Provide the (X, Y) coordinate of the cell's center where the given text is located.  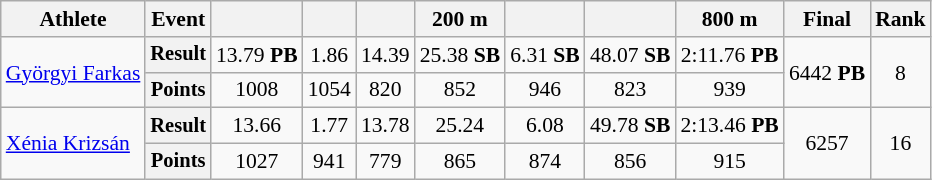
915 (729, 162)
Xénia Krizsán (74, 144)
8 (900, 72)
856 (630, 162)
823 (630, 90)
16 (900, 144)
13.78 (386, 126)
941 (330, 162)
1008 (257, 90)
25.38 SB (460, 55)
13.79 PB (257, 55)
48.07 SB (630, 55)
6.08 (545, 126)
939 (729, 90)
Rank (900, 19)
865 (460, 162)
820 (386, 90)
Event (178, 19)
1027 (257, 162)
852 (460, 90)
25.24 (460, 126)
6257 (827, 144)
874 (545, 162)
2:13.46 PB (729, 126)
Athlete (74, 19)
14.39 (386, 55)
49.78 SB (630, 126)
6442 PB (827, 72)
1.86 (330, 55)
2:11.76 PB (729, 55)
1054 (330, 90)
946 (545, 90)
800 m (729, 19)
200 m (460, 19)
Györgyi Farkas (74, 72)
6.31 SB (545, 55)
13.66 (257, 126)
779 (386, 162)
1.77 (330, 126)
Final (827, 19)
